Determine the [x, y] coordinate at the center of the cell enclosing the given text.  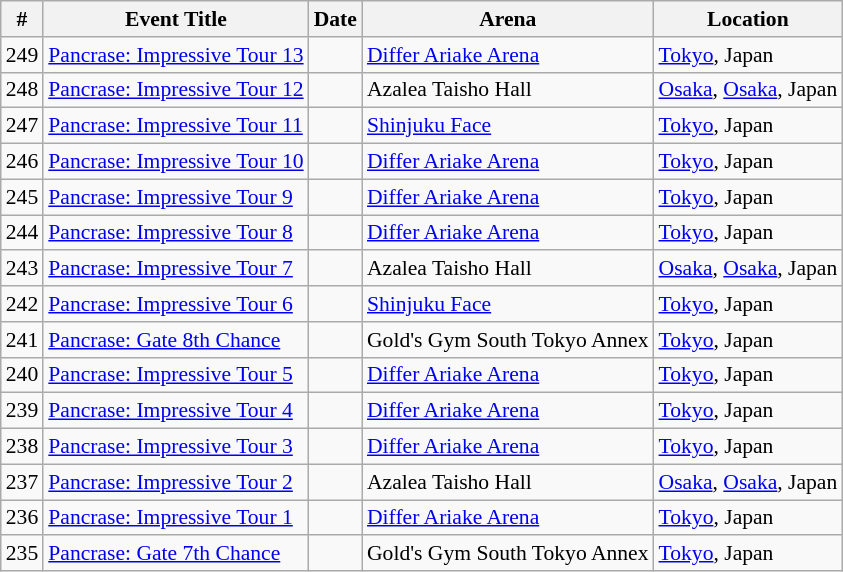
Location [748, 19]
Pancrase: Impressive Tour 7 [176, 269]
Pancrase: Impressive Tour 8 [176, 233]
248 [22, 90]
235 [22, 554]
Pancrase: Impressive Tour 11 [176, 126]
Pancrase: Impressive Tour 6 [176, 304]
Pancrase: Impressive Tour 5 [176, 375]
Pancrase: Gate 8th Chance [176, 340]
Pancrase: Impressive Tour 3 [176, 447]
Pancrase: Impressive Tour 9 [176, 197]
Pancrase: Impressive Tour 1 [176, 518]
Arena [508, 19]
Pancrase: Impressive Tour 4 [176, 411]
# [22, 19]
Pancrase: Gate 7th Chance [176, 554]
244 [22, 233]
Pancrase: Impressive Tour 10 [176, 162]
Pancrase: Impressive Tour 2 [176, 482]
246 [22, 162]
245 [22, 197]
Event Title [176, 19]
236 [22, 518]
240 [22, 375]
241 [22, 340]
243 [22, 269]
238 [22, 447]
247 [22, 126]
242 [22, 304]
237 [22, 482]
Date [336, 19]
Pancrase: Impressive Tour 12 [176, 90]
249 [22, 55]
239 [22, 411]
Pancrase: Impressive Tour 13 [176, 55]
